Return (x, y) of the center of cell containing provided text 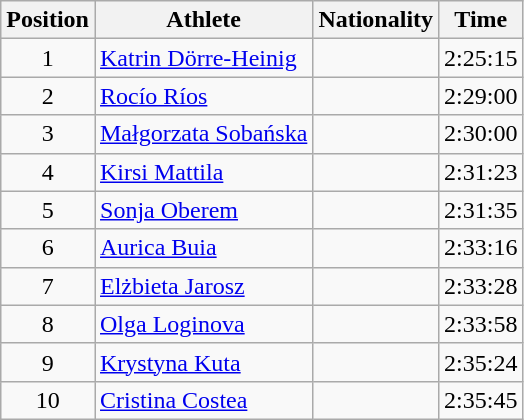
Elżbieta Jarosz (203, 286)
2:33:16 (481, 248)
2 (48, 96)
7 (48, 286)
Aurica Buia (203, 248)
Time (481, 20)
2:33:28 (481, 286)
2:31:35 (481, 210)
Cristina Costea (203, 400)
2:33:58 (481, 324)
Krystyna Kuta (203, 362)
Małgorzata Sobańska (203, 134)
9 (48, 362)
4 (48, 172)
Katrin Dörre-Heinig (203, 58)
2:29:00 (481, 96)
Position (48, 20)
Rocío Ríos (203, 96)
8 (48, 324)
2:30:00 (481, 134)
6 (48, 248)
2:31:23 (481, 172)
Nationality (376, 20)
Kirsi Mattila (203, 172)
Athlete (203, 20)
10 (48, 400)
1 (48, 58)
2:25:15 (481, 58)
2:35:24 (481, 362)
3 (48, 134)
Sonja Oberem (203, 210)
Olga Loginova (203, 324)
5 (48, 210)
2:35:45 (481, 400)
